Determine the (X, Y) coordinate at the center of the cell enclosing the given text.  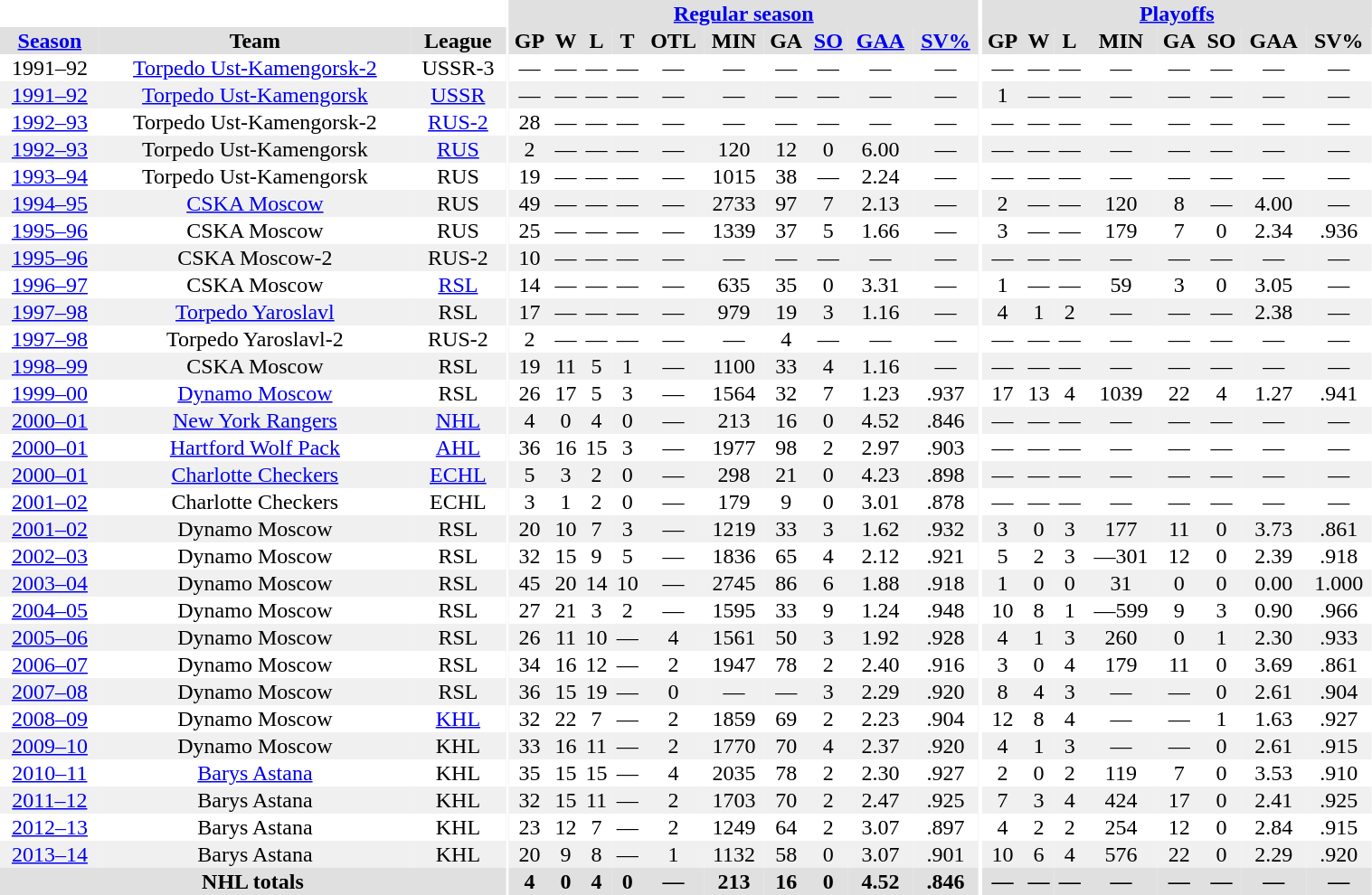
1947 (733, 664)
58 (787, 854)
2.23 (881, 719)
64 (787, 827)
2003–04 (50, 583)
6.00 (881, 149)
1.62 (881, 529)
2011–12 (50, 800)
CSKA Moscow-2 (255, 258)
119 (1121, 773)
49 (530, 203)
OTL (674, 41)
2.47 (881, 800)
1595 (733, 610)
Torpedo Yaroslavl (255, 312)
576 (1121, 854)
34 (530, 664)
.932 (946, 529)
1.24 (881, 610)
1564 (733, 393)
2004–05 (50, 610)
.928 (946, 637)
USSR-3 (458, 68)
1.92 (881, 637)
.901 (946, 854)
37 (787, 231)
Torpedo Yaroslavl-2 (255, 339)
2.40 (881, 664)
.966 (1339, 610)
T (628, 41)
2.84 (1273, 827)
Season (50, 41)
254 (1121, 827)
4.00 (1273, 203)
2009–10 (50, 746)
1998–99 (50, 366)
86 (787, 583)
1996–97 (50, 285)
2007–08 (50, 692)
65 (787, 556)
298 (733, 475)
1993–94 (50, 176)
979 (733, 312)
2.12 (881, 556)
.916 (946, 664)
3.73 (1273, 529)
2.34 (1273, 231)
45 (530, 583)
1703 (733, 800)
2008–09 (50, 719)
260 (1121, 637)
.921 (946, 556)
1249 (733, 827)
1999–00 (50, 393)
1561 (733, 637)
2.39 (1273, 556)
.903 (946, 447)
31 (1121, 583)
0.00 (1273, 583)
1132 (733, 854)
1770 (733, 746)
2.13 (881, 203)
2005–06 (50, 637)
League (458, 41)
2010–11 (50, 773)
2006–07 (50, 664)
3.05 (1273, 285)
2013–14 (50, 854)
—301 (1121, 556)
2035 (733, 773)
2002–03 (50, 556)
25 (530, 231)
1.000 (1339, 583)
.897 (946, 827)
98 (787, 447)
Hartford Wolf Pack (255, 447)
2012–13 (50, 827)
1039 (1121, 393)
1219 (733, 529)
3.69 (1273, 664)
1.23 (881, 393)
3.31 (881, 285)
.933 (1339, 637)
69 (787, 719)
1.27 (1273, 393)
2.41 (1273, 800)
27 (530, 610)
0.90 (1273, 610)
Regular season (743, 14)
.948 (946, 610)
1.66 (881, 231)
1977 (733, 447)
1836 (733, 556)
1.88 (881, 583)
4.23 (881, 475)
.898 (946, 475)
1339 (733, 231)
New York Rangers (255, 420)
NHL totals (253, 881)
2.37 (881, 746)
USSR (458, 95)
635 (733, 285)
.941 (1339, 393)
97 (787, 203)
Team (255, 41)
424 (1121, 800)
28 (530, 122)
1.63 (1273, 719)
2.24 (881, 176)
2.97 (881, 447)
23 (530, 827)
1994–95 (50, 203)
177 (1121, 529)
1100 (733, 366)
13 (1039, 393)
1859 (733, 719)
Playoffs (1178, 14)
.910 (1339, 773)
3.01 (881, 502)
.936 (1339, 231)
.878 (946, 502)
3.53 (1273, 773)
1015 (733, 176)
—599 (1121, 610)
50 (787, 637)
2.38 (1273, 312)
.937 (946, 393)
2733 (733, 203)
38 (787, 176)
59 (1121, 285)
NHL (458, 420)
AHL (458, 447)
2745 (733, 583)
